For the text-containing cell, return its midpoint in [X, Y] coordinate format. 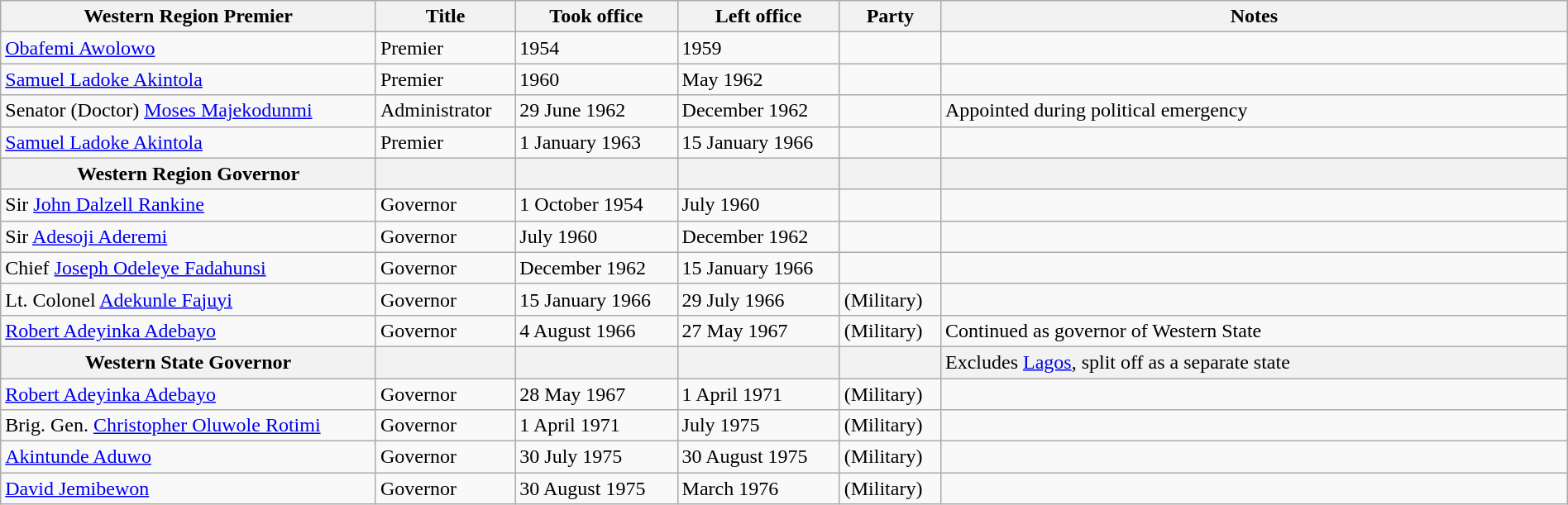
27 May 1967 [758, 331]
Obafemi Awolowo [189, 48]
1959 [758, 48]
30 July 1975 [596, 457]
Western Region Premier [189, 17]
Notes [1254, 17]
Akintunde Aduwo [189, 457]
4 August 1966 [596, 331]
Took office [596, 17]
Excludes Lagos, split off as a separate state [1254, 362]
Western Region Governor [189, 174]
Left office [758, 17]
Senator (Doctor) Moses Majekodunmi [189, 111]
29 June 1962 [596, 111]
Appointed during political emergency [1254, 111]
Administrator [445, 111]
Western State Governor [189, 362]
May 1962 [758, 79]
28 May 1967 [596, 394]
July 1975 [758, 426]
Sir Adesoji Aderemi [189, 236]
March 1976 [758, 488]
Party [890, 17]
Chief Joseph Odeleye Fadahunsi [189, 268]
1960 [596, 79]
29 July 1966 [758, 299]
David Jemibewon [189, 488]
1 January 1963 [596, 142]
Lt. Colonel Adekunle Fajuyi [189, 299]
1 October 1954 [596, 205]
Title [445, 17]
Sir John Dalzell Rankine [189, 205]
Continued as governor of Western State [1254, 331]
1954 [596, 48]
Brig. Gen. Christopher Oluwole Rotimi [189, 426]
